Return [X, Y] of the center of cell containing provided text 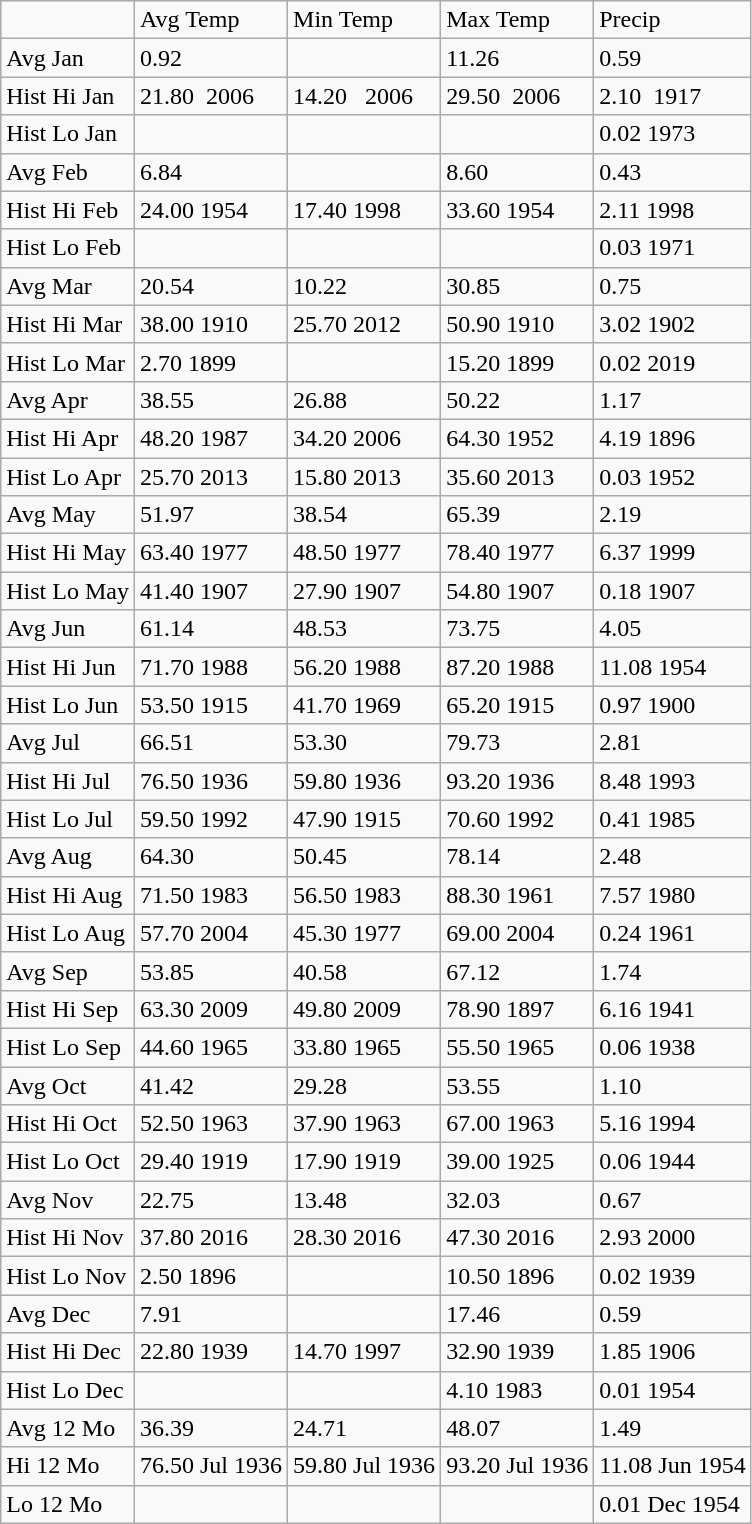
Hist Hi Jun [68, 667]
34.20 2006 [364, 438]
27.90 1907 [364, 591]
20.54 [210, 286]
70.60 1992 [518, 819]
26.88 [364, 400]
13.48 [364, 1200]
Avg Sep [68, 971]
66.51 [210, 743]
8.60 [518, 172]
6.37 1999 [673, 553]
59.80 1936 [364, 781]
53.30 [364, 743]
Hist Lo Sep [68, 1047]
0.06 1944 [673, 1162]
33.80 1965 [364, 1047]
Hist Hi May [68, 553]
67.12 [518, 971]
3.02 1902 [673, 324]
17.46 [518, 1314]
14.20 2006 [364, 96]
Avg May [68, 515]
87.20 1988 [518, 667]
Avg Nov [68, 1200]
38.55 [210, 400]
Hist Hi Feb [68, 210]
47.30 2016 [518, 1238]
Hist Lo Jun [68, 705]
Hist Lo Jan [68, 134]
0.03 1971 [673, 248]
76.50 1936 [210, 781]
0.97 1900 [673, 705]
0.43 [673, 172]
67.00 1963 [518, 1124]
25.70 2013 [210, 477]
0.02 1939 [673, 1276]
29.50 2006 [518, 96]
0.01 1954 [673, 1390]
39.00 1925 [518, 1162]
15.20 1899 [518, 362]
Avg Jan [68, 58]
22.80 1939 [210, 1352]
6.84 [210, 172]
21.80 2006 [210, 96]
0.02 2019 [673, 362]
Hist Lo Feb [68, 248]
Min Temp [364, 20]
Avg Aug [68, 857]
93.20 Jul 1936 [518, 1466]
65.39 [518, 515]
48.50 1977 [364, 553]
Hist Hi Mar [68, 324]
64.30 1952 [518, 438]
17.40 1998 [364, 210]
22.75 [210, 1200]
51.97 [210, 515]
1.74 [673, 971]
2.48 [673, 857]
7.91 [210, 1314]
37.90 1963 [364, 1124]
4.05 [673, 629]
0.75 [673, 286]
4.10 1983 [518, 1390]
Hist Hi Dec [68, 1352]
Hist Lo Aug [68, 933]
48.07 [518, 1428]
41.40 1907 [210, 591]
69.00 2004 [518, 933]
55.50 1965 [518, 1047]
32.03 [518, 1200]
Avg Jul [68, 743]
14.70 1997 [364, 1352]
11.26 [518, 58]
35.60 2013 [518, 477]
1.49 [673, 1428]
Avg Dec [68, 1314]
54.80 1907 [518, 591]
Precip [673, 20]
78.14 [518, 857]
0.41 1985 [673, 819]
Hist Lo Dec [68, 1390]
Hist Hi Aug [68, 895]
32.90 1939 [518, 1352]
Hist Hi Apr [68, 438]
50.22 [518, 400]
50.90 1910 [518, 324]
Avg 12 Mo [68, 1428]
Avg Oct [68, 1085]
0.02 1973 [673, 134]
41.42 [210, 1085]
8.48 1993 [673, 781]
Avg Mar [68, 286]
1.85 1906 [673, 1352]
2.19 [673, 515]
61.14 [210, 629]
88.30 1961 [518, 895]
57.70 2004 [210, 933]
79.73 [518, 743]
17.90 1919 [364, 1162]
Avg Jun [68, 629]
29.40 1919 [210, 1162]
Hi 12 Mo [68, 1466]
Hist Hi Nov [68, 1238]
Hist Lo Apr [68, 477]
47.90 1915 [364, 819]
Hist Lo May [68, 591]
Avg Apr [68, 400]
Max Temp [518, 20]
49.80 2009 [364, 1009]
2.11 1998 [673, 210]
37.80 2016 [210, 1238]
1.10 [673, 1085]
15.80 2013 [364, 477]
0.18 1907 [673, 591]
Hist Lo Oct [68, 1162]
56.20 1988 [364, 667]
48.53 [364, 629]
0.92 [210, 58]
0.24 1961 [673, 933]
45.30 1977 [364, 933]
Avg Feb [68, 172]
53.85 [210, 971]
0.03 1952 [673, 477]
2.81 [673, 743]
33.60 1954 [518, 210]
7.57 1980 [673, 895]
40.58 [364, 971]
Hist Hi Sep [68, 1009]
38.54 [364, 515]
63.30 2009 [210, 1009]
24.71 [364, 1428]
44.60 1965 [210, 1047]
53.50 1915 [210, 705]
36.39 [210, 1428]
2.70 1899 [210, 362]
Hist Hi Oct [68, 1124]
64.30 [210, 857]
52.50 1963 [210, 1124]
2.10 1917 [673, 96]
11.08 Jun 1954 [673, 1466]
Hist Hi Jul [68, 781]
10.50 1896 [518, 1276]
0.01 Dec 1954 [673, 1504]
0.67 [673, 1200]
53.55 [518, 1085]
63.40 1977 [210, 553]
Hist Lo Nov [68, 1276]
24.00 1954 [210, 210]
93.20 1936 [518, 781]
59.80 Jul 1936 [364, 1466]
29.28 [364, 1085]
56.50 1983 [364, 895]
28.30 2016 [364, 1238]
41.70 1969 [364, 705]
1.17 [673, 400]
Avg Temp [210, 20]
76.50 Jul 1936 [210, 1466]
Hist Lo Jul [68, 819]
48.20 1987 [210, 438]
Hist Lo Mar [68, 362]
4.19 1896 [673, 438]
5.16 1994 [673, 1124]
71.70 1988 [210, 667]
65.20 1915 [518, 705]
59.50 1992 [210, 819]
Lo 12 Mo [68, 1504]
11.08 1954 [673, 667]
78.40 1977 [518, 553]
71.50 1983 [210, 895]
30.85 [518, 286]
78.90 1897 [518, 1009]
6.16 1941 [673, 1009]
50.45 [364, 857]
2.93 2000 [673, 1238]
25.70 2012 [364, 324]
Hist Hi Jan [68, 96]
0.06 1938 [673, 1047]
10.22 [364, 286]
73.75 [518, 629]
38.00 1910 [210, 324]
2.50 1896 [210, 1276]
